Scan for the cell matching the given text and deliver its (x, y) coordinate at center. 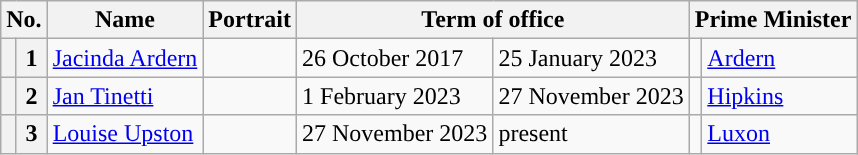
2 (32, 96)
No. (24, 20)
Louise Upston (125, 134)
Portrait (250, 20)
Jan Tinetti (125, 96)
26 October 2017 (395, 58)
Jacinda Ardern (125, 58)
25 January 2023 (591, 58)
Prime Minister (773, 20)
1 (32, 58)
Hipkins (780, 96)
1 February 2023 (395, 96)
Luxon (780, 134)
Ardern (780, 58)
Name (125, 20)
present (591, 134)
3 (32, 134)
Term of office (494, 20)
